Capture the cell that displays the provided text and extract its (x, y) central coordinate. 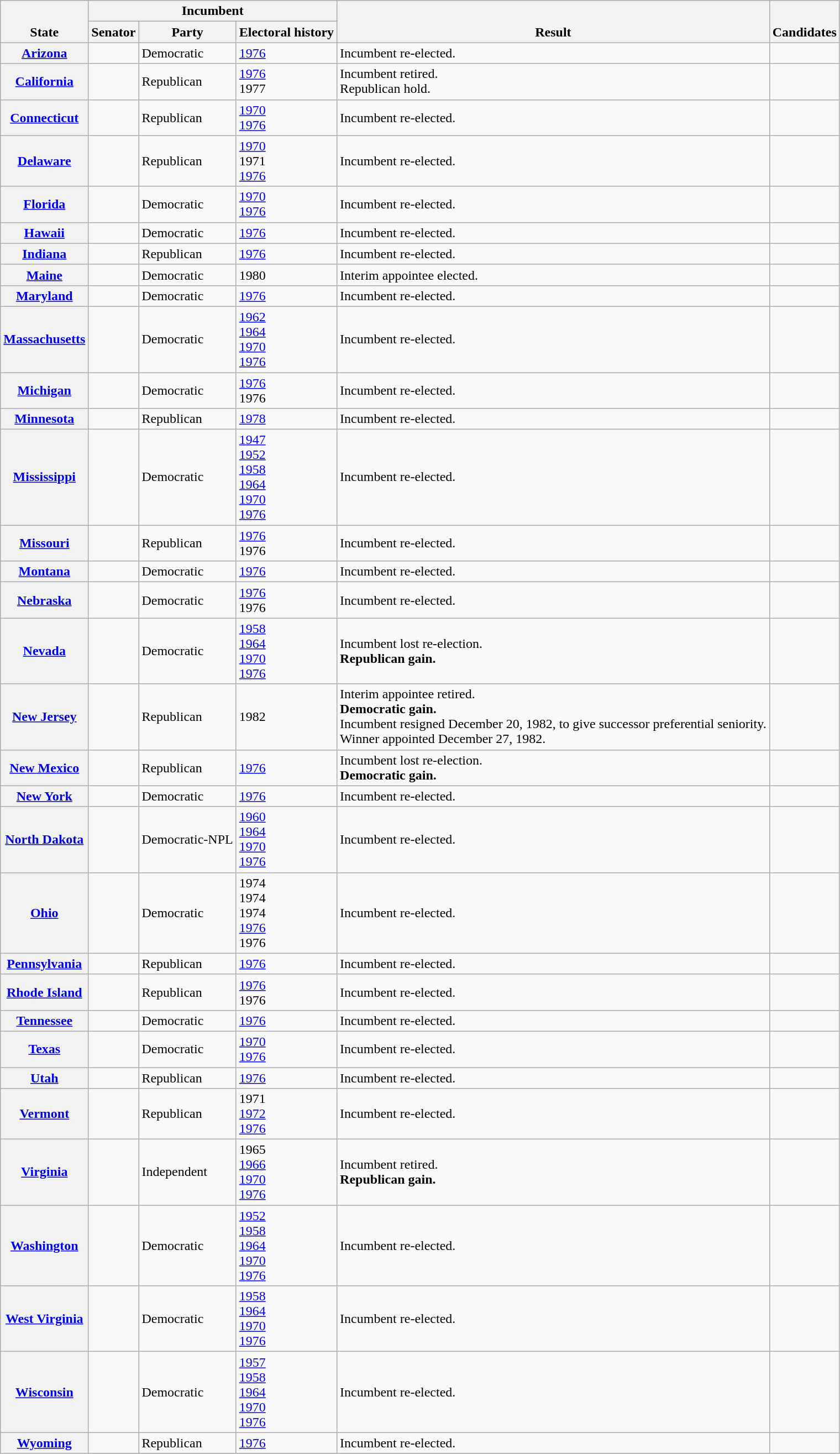
Independent (187, 1172)
Utah (44, 1078)
California (44, 82)
Texas (44, 1049)
1978 (286, 419)
Incumbent lost re-election.Republican gain. (554, 651)
Vermont (44, 1114)
Ohio (44, 913)
Maine (44, 275)
1971 1972 1976 (286, 1114)
West Virginia (44, 1319)
Democratic-NPL (187, 839)
New York (44, 796)
Pennsylvania (44, 964)
Delaware (44, 161)
Arizona (44, 53)
Incumbent lost re-election.Democratic gain. (554, 767)
Connecticut (44, 117)
Washington (44, 1246)
New Jersey (44, 716)
Indiana (44, 254)
Minnesota (44, 419)
Nevada (44, 651)
Maryland (44, 296)
Incumbent retired.Republican gain. (554, 1172)
Wisconsin (44, 1392)
1957 1958196419701976 (286, 1392)
Interim appointee elected. (554, 275)
19701971 1976 (286, 161)
Mississippi (44, 478)
Nebraska (44, 600)
Electoral history (286, 32)
Candidates (805, 22)
1965 1966 19701976 (286, 1172)
Michigan (44, 390)
Incumbent (213, 11)
State (44, 22)
1960 196419701976 (286, 839)
Tennessee (44, 1021)
1980 (286, 275)
Massachusetts (44, 339)
Result (554, 22)
1974 1974 1974 19761976 (286, 913)
1982 (286, 716)
Party (187, 32)
Incumbent retired.Republican hold. (554, 82)
Missouri (44, 543)
1962 196419701976 (286, 339)
New Mexico (44, 767)
Senator (114, 32)
Rhode Island (44, 992)
Hawaii (44, 233)
Florida (44, 205)
North Dakota (44, 839)
19761977 (286, 82)
1947 19521958196419701976 (286, 478)
Montana (44, 572)
Wyoming (44, 1443)
19521958196419701976 (286, 1246)
Virginia (44, 1172)
